From the cell containing the given text, extract its center point as [X, Y] coordinate. 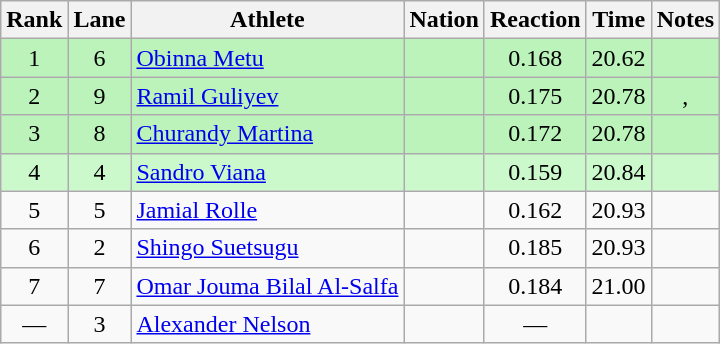
8 [100, 134]
Shingo Suetsugu [268, 248]
0.172 [535, 134]
Obinna Metu [268, 58]
Reaction [535, 20]
, [685, 96]
0.168 [535, 58]
20.62 [618, 58]
Athlete [268, 20]
0.175 [535, 96]
Sandro Viana [268, 172]
Ramil Guliyev [268, 96]
Churandy Martina [268, 134]
20.84 [618, 172]
0.162 [535, 210]
9 [100, 96]
Nation [444, 20]
Omar Jouma Bilal Al-Salfa [268, 286]
Time [618, 20]
Jamial Rolle [268, 210]
1 [34, 58]
Notes [685, 20]
0.159 [535, 172]
0.184 [535, 286]
Lane [100, 20]
21.00 [618, 286]
Rank [34, 20]
Alexander Nelson [268, 324]
0.185 [535, 248]
